Find where the given text appears and provide that cell's center as [X, Y] coordinate. 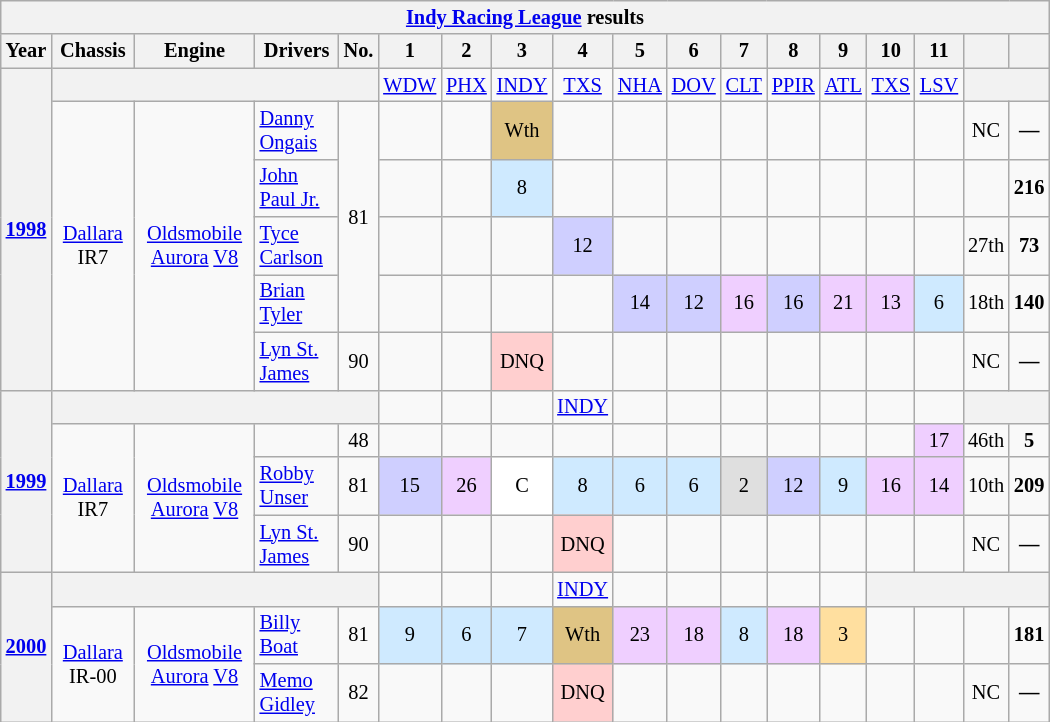
Robby Unser [297, 486]
82 [359, 693]
Tyce Carlson [297, 246]
ATL [844, 85]
209 [1029, 486]
48 [359, 440]
NHA [640, 85]
27th [986, 246]
13 [891, 303]
No. [359, 51]
Engine [194, 51]
LSV [939, 85]
1999 [26, 482]
10 [891, 51]
17 [939, 440]
21 [844, 303]
26 [466, 486]
181 [1029, 635]
11 [939, 51]
Brian Tyler [297, 303]
Indy Racing League results [525, 17]
CLT [744, 85]
PPIR [794, 85]
18th [986, 303]
Year [26, 51]
Billy Boat [297, 635]
John Paul Jr. [297, 188]
216 [1029, 188]
15 [410, 486]
4 [582, 51]
Danny Ongais [297, 130]
PHX [466, 85]
1 [410, 51]
2000 [26, 646]
Memo Gidley [297, 693]
C [522, 486]
46th [986, 440]
DOV [694, 85]
WDW [410, 85]
10th [986, 486]
Drivers [297, 51]
Chassis [92, 51]
140 [1029, 303]
23 [640, 635]
Dallara IR-00 [92, 664]
73 [1029, 246]
1998 [26, 229]
